Return (X, Y) of the center of cell containing provided text 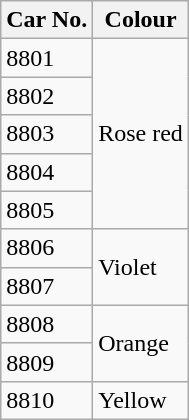
8807 (47, 286)
Car No. (47, 20)
Yellow (141, 400)
8802 (47, 96)
Colour (141, 20)
8806 (47, 248)
8808 (47, 324)
8804 (47, 172)
Rose red (141, 134)
8803 (47, 134)
8801 (47, 58)
8810 (47, 400)
Orange (141, 343)
8809 (47, 362)
8805 (47, 210)
Violet (141, 267)
